Pinpoint the cell where the given text exists, returning its (x, y) midpoint coordinate. 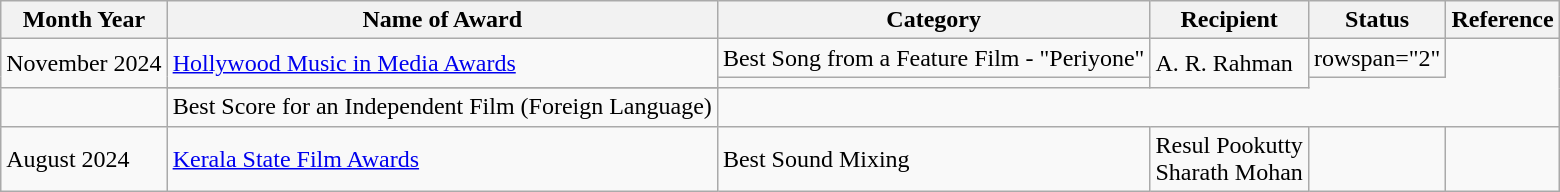
Reference (1502, 20)
Status (1377, 20)
Best Song from a Feature Film - "Periyone" (934, 58)
Month Year (84, 20)
Resul PookuttySharath Mohan (1229, 158)
Hollywood Music in Media Awards (442, 64)
rowspan="2" (1377, 58)
Kerala State Film Awards (442, 158)
Recipient (1229, 20)
Best Score for an Independent Film (Foreign Language) (442, 107)
Best Sound Mixing (934, 158)
Category (934, 20)
Name of Award (442, 20)
August 2024 (84, 158)
November 2024 (84, 64)
A. R. Rahman (1229, 64)
